For the text-containing cell, return its midpoint in (x, y) coordinate format. 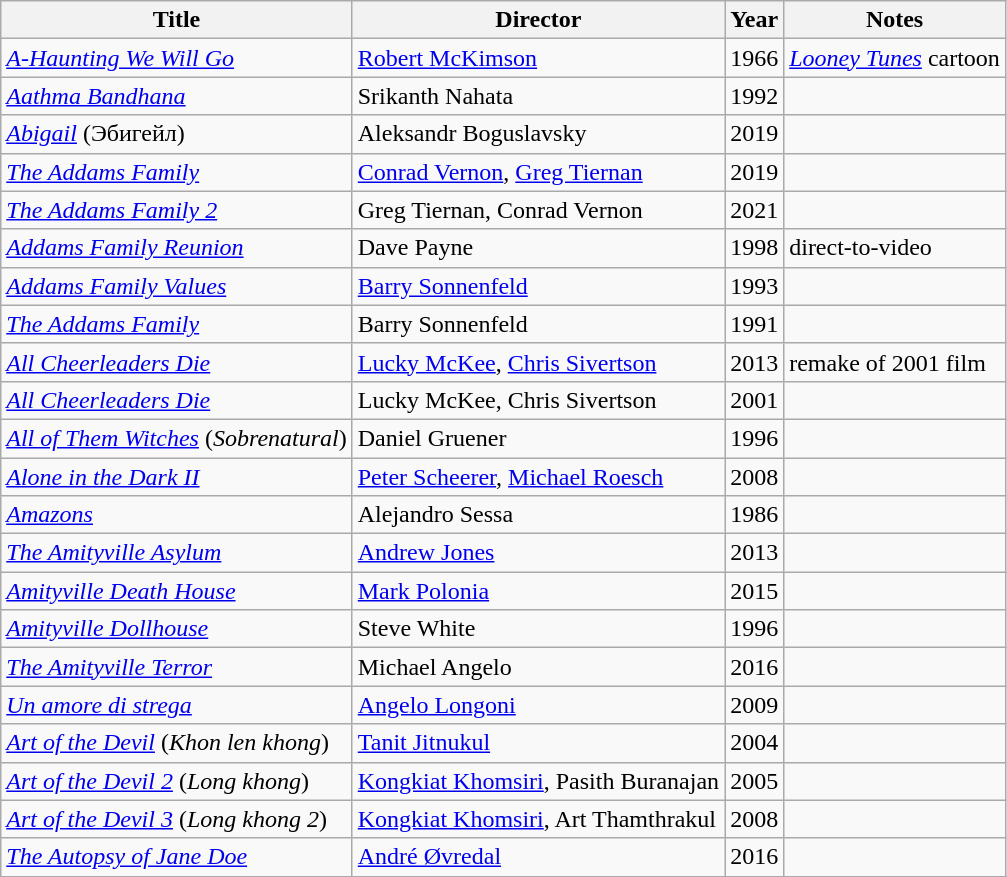
2001 (754, 400)
Abigail (Эбигейл) (176, 134)
1966 (754, 58)
Title (176, 20)
Year (754, 20)
Amazons (176, 515)
André Øvredal (538, 857)
Steve White (538, 629)
Kongkiat Khomsiri, Art Thamthrakul (538, 819)
remake of 2001 film (895, 362)
2004 (754, 743)
Addams Family Reunion (176, 248)
Looney Tunes cartoon (895, 58)
Conrad Vernon, Greg Tiernan (538, 172)
2015 (754, 591)
Tanit Jitnukul (538, 743)
Art of the Devil 2 (Long khong) (176, 781)
A-Haunting We Will Go (176, 58)
Angelo Longoni (538, 705)
Daniel Gruener (538, 438)
1986 (754, 515)
Amityville Dollhouse (176, 629)
Director (538, 20)
Art of the Devil 3 (Long khong 2) (176, 819)
direct-to-video (895, 248)
Alone in the Dark II (176, 477)
Addams Family Values (176, 286)
Notes (895, 20)
1992 (754, 96)
Art of the Devil (Khon len khong) (176, 743)
Kongkiat Khomsiri, Pasith Buranajan (538, 781)
1993 (754, 286)
Aathma Bandhana (176, 96)
All of Them Witches (Sobrenatural) (176, 438)
Un amore di strega (176, 705)
2021 (754, 210)
The Amityville Asylum (176, 553)
Michael Angelo (538, 667)
1998 (754, 248)
Amityville Death House (176, 591)
Srikanth Nahata (538, 96)
The Addams Family 2 (176, 210)
Robert McKimson (538, 58)
Peter Scheerer, Michael Roesch (538, 477)
2009 (754, 705)
Andrew Jones (538, 553)
The Amityville Terror (176, 667)
Greg Tiernan, Conrad Vernon (538, 210)
Dave Payne (538, 248)
Alejandro Sessa (538, 515)
Mark Polonia (538, 591)
The Autopsy of Jane Doe (176, 857)
Aleksandr Boguslavsky (538, 134)
1991 (754, 324)
2005 (754, 781)
